Capture the cell that displays the provided text and extract its (X, Y) central coordinate. 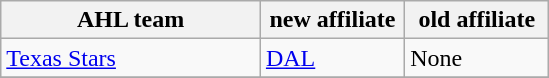
DAL (332, 58)
None (477, 58)
Texas Stars (131, 58)
new affiliate (332, 20)
old affiliate (477, 20)
AHL team (131, 20)
